Return [X, Y] of the center of cell containing provided text 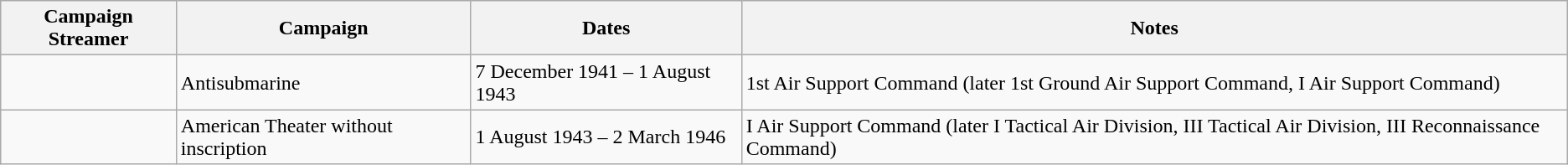
I Air Support Command (later I Tactical Air Division, III Tactical Air Division, III Reconnaissance Command) [1154, 137]
1st Air Support Command (later 1st Ground Air Support Command, I Air Support Command) [1154, 82]
Campaign Streamer [89, 28]
Notes [1154, 28]
7 December 1941 – 1 August 1943 [606, 82]
Dates [606, 28]
Campaign [323, 28]
1 August 1943 – 2 March 1946 [606, 137]
Antisubmarine [323, 82]
American Theater without inscription [323, 137]
